Determine the [x, y] coordinate at the center of the cell enclosing the given text.  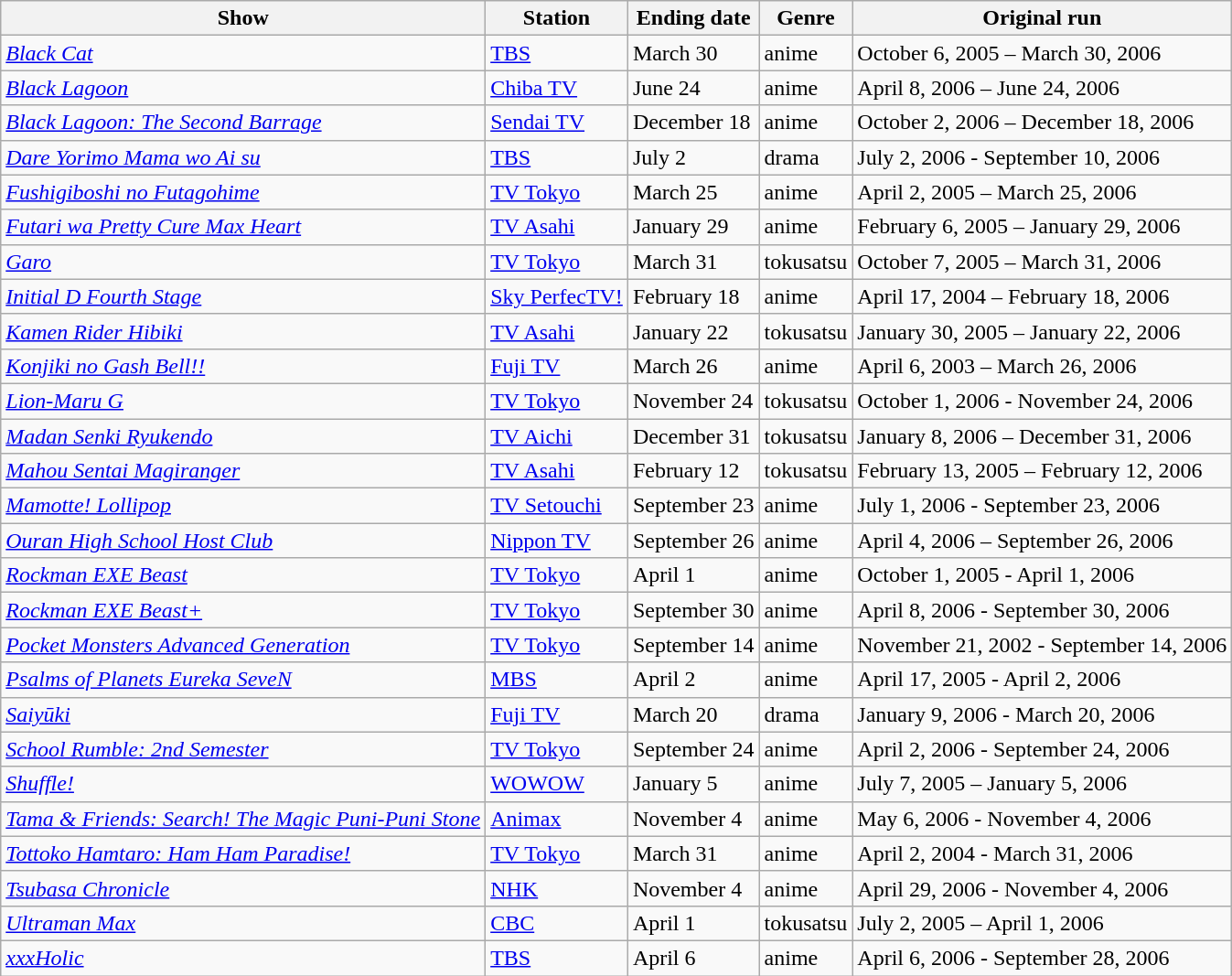
April 8, 2006 – June 24, 2006 [1043, 88]
Lion-Maru G [243, 401]
February 6, 2005 – January 29, 2006 [1043, 227]
Show [243, 18]
Fushigiboshi no Futagohime [243, 192]
NHK [557, 888]
MBS [557, 680]
July 2, 2005 – April 1, 2006 [1043, 923]
Black Cat [243, 53]
Tsubasa Chronicle [243, 888]
October 1, 2005 - April 1, 2006 [1043, 575]
July 1, 2006 - September 23, 2006 [1043, 506]
March 26 [693, 366]
Ending date [693, 18]
April 4, 2006 – September 26, 2006 [1043, 541]
Station [557, 18]
July 7, 2005 – January 5, 2006 [1043, 784]
Rockman EXE Beast+ [243, 610]
Chiba TV [557, 88]
July 2, 2006 - September 10, 2006 [1043, 157]
January 5 [693, 784]
xxxHolic [243, 958]
January 30, 2005 – January 22, 2006 [1043, 331]
Shuffle! [243, 784]
September 23 [693, 506]
Black Lagoon: The Second Barrage [243, 123]
March 20 [693, 714]
November 24 [693, 401]
Ultraman Max [243, 923]
Mamotte! Lollipop [243, 506]
November 21, 2002 - September 14, 2006 [1043, 645]
Madan Senki Ryukendo [243, 436]
Psalms of Planets Eureka SeveN [243, 680]
Mahou Sentai Magiranger [243, 471]
February 12 [693, 471]
Black Lagoon [243, 88]
May 6, 2006 - November 4, 2006 [1043, 819]
Saiyūki [243, 714]
July 2 [693, 157]
Kamen Rider Hibiki [243, 331]
Animax [557, 819]
WOWOW [557, 784]
June 24 [693, 88]
Ouran High School Host Club [243, 541]
October 7, 2005 – March 31, 2006 [1043, 262]
September 26 [693, 541]
TV Setouchi [557, 506]
October 2, 2006 – December 18, 2006 [1043, 123]
September 30 [693, 610]
TV Aichi [557, 436]
April 6 [693, 958]
January 22 [693, 331]
September 24 [693, 749]
Sendai TV [557, 123]
Tama & Friends: Search! The Magic Puni-Puni Stone [243, 819]
January 8, 2006 – December 31, 2006 [1043, 436]
April 6, 2006 - September 28, 2006 [1043, 958]
December 31 [693, 436]
CBC [557, 923]
April 17, 2004 – February 18, 2006 [1043, 296]
April 2 [693, 680]
April 2, 2005 – March 25, 2006 [1043, 192]
Nippon TV [557, 541]
Dare Yorimo Mama wo Ai su [243, 157]
April 2, 2006 - September 24, 2006 [1043, 749]
Genre [806, 18]
January 29 [693, 227]
February 18 [693, 296]
Tottoko Hamtaro: Ham Ham Paradise! [243, 853]
April 29, 2006 - November 4, 2006 [1043, 888]
Rockman EXE Beast [243, 575]
April 2, 2004 - March 31, 2006 [1043, 853]
October 6, 2005 – March 30, 2006 [1043, 53]
Konjiki no Gash Bell!! [243, 366]
April 8, 2006 - September 30, 2006 [1043, 610]
March 30 [693, 53]
Garo [243, 262]
April 6, 2003 – March 26, 2006 [1043, 366]
March 25 [693, 192]
Original run [1043, 18]
October 1, 2006 - November 24, 2006 [1043, 401]
Sky PerfecTV! [557, 296]
September 14 [693, 645]
Futari wa Pretty Cure Max Heart [243, 227]
Pocket Monsters Advanced Generation [243, 645]
School Rumble: 2nd Semester [243, 749]
February 13, 2005 – February 12, 2006 [1043, 471]
December 18 [693, 123]
January 9, 2006 - March 20, 2006 [1043, 714]
Initial D Fourth Stage [243, 296]
April 17, 2005 - April 2, 2006 [1043, 680]
